For the text-containing cell, return its midpoint in [x, y] coordinate format. 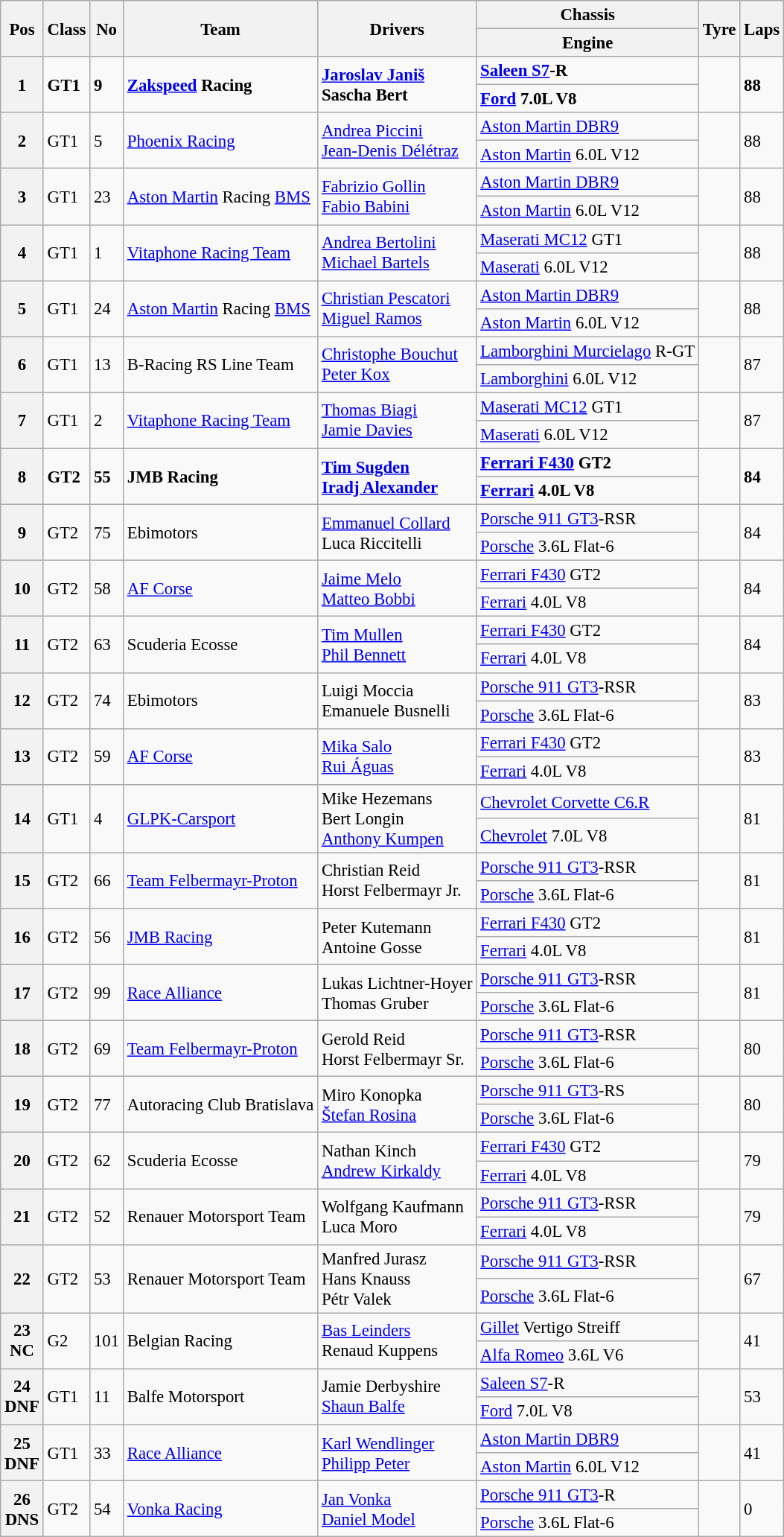
55 [107, 477]
Vonka Racing [220, 1509]
52 [107, 1217]
Tim Sugden Iradj Alexander [398, 477]
77 [107, 1105]
56 [107, 937]
66 [107, 880]
75 [107, 533]
Gillet Vertigo Streiff [588, 1327]
Bas Leinders Renaud Kuppens [398, 1340]
Drivers [398, 28]
17 [22, 993]
3 [22, 197]
24 [107, 308]
Zakspeed Racing [220, 85]
63 [107, 645]
54 [107, 1509]
Lukas Lichtner-Hoyer Thomas Gruber [398, 993]
6 [22, 365]
Christian Pescatori Miguel Ramos [398, 308]
0 [762, 1509]
Lamborghini Murcielago R-GT [588, 351]
24DNF [22, 1397]
59 [107, 757]
G2 [67, 1340]
58 [107, 588]
Mika Salo Rui Águas [398, 757]
19 [22, 1105]
12 [22, 700]
No [107, 28]
7 [22, 420]
16 [22, 937]
Porsche 911 GT3-RS [588, 1091]
Thomas Biagi Jamie Davies [398, 420]
101 [107, 1340]
Andrea Bertolini Michael Bartels [398, 253]
Nathan Kinch Andrew Kirkaldy [398, 1160]
Fabrizio Gollin Fabio Babini [398, 197]
Class [67, 28]
Wolfgang Kaufmann Luca Moro [398, 1217]
15 [22, 880]
Manfred Jurasz Hans Knauss Pétr Valek [398, 1279]
26DNS [22, 1509]
Engine [588, 43]
Chassis [588, 15]
Porsche 911 GT3-R [588, 1495]
Pos [22, 28]
62 [107, 1160]
10 [22, 588]
8 [22, 477]
Lamborghini 6.0L V12 [588, 379]
23NC [22, 1340]
Mike Hezemans Bert Longin Anthony Kumpen [398, 819]
Miro Konopka Štefan Rosina [398, 1105]
Tim Mullen Phil Bennett [398, 645]
25DNF [22, 1452]
Belgian Racing [220, 1340]
GLPK-Carsport [220, 819]
Luigi Moccia Emanuele Busnelli [398, 700]
Phoenix Racing [220, 140]
Christophe Bouchut Peter Kox [398, 365]
Chevrolet Corvette C6.R [588, 802]
Chevrolet 7.0L V8 [588, 836]
Balfe Motorsport [220, 1397]
14 [22, 819]
Peter Kutemann Antoine Gosse [398, 937]
Alfa Romeo 3.6L V6 [588, 1355]
67 [762, 1279]
Jamie Derbyshire Shaun Balfe [398, 1397]
69 [107, 1048]
Laps [762, 28]
Karl Wendlinger Philipp Peter [398, 1452]
Jaroslav Janiš Sascha Bert [398, 85]
23 [107, 197]
Andrea Piccini Jean-Denis Délétraz [398, 140]
33 [107, 1452]
Jaime Melo Matteo Bobbi [398, 588]
22 [22, 1279]
Gerold Reid Horst Felbermayr Sr. [398, 1048]
Christian Reid Horst Felbermayr Jr. [398, 880]
99 [107, 993]
B-Racing RS Line Team [220, 365]
74 [107, 700]
Tyre [719, 28]
Team [220, 28]
Autoracing Club Bratislava [220, 1105]
Emmanuel Collard Luca Riccitelli [398, 533]
21 [22, 1217]
20 [22, 1160]
18 [22, 1048]
Jan Vonka Daniel Model [398, 1509]
